Pinpoint the cell where the given text exists, returning its (x, y) midpoint coordinate. 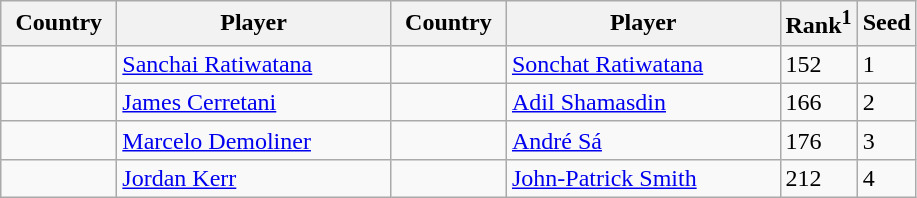
Rank1 (818, 24)
166 (818, 102)
Adil Shamasdin (643, 102)
Sanchai Ratiwatana (254, 64)
James Cerretani (254, 102)
152 (818, 64)
1 (886, 64)
3 (886, 140)
4 (886, 178)
John-Patrick Smith (643, 178)
176 (818, 140)
Sonchat Ratiwatana (643, 64)
André Sá (643, 140)
212 (818, 178)
Marcelo Demoliner (254, 140)
2 (886, 102)
Jordan Kerr (254, 178)
Seed (886, 24)
